Output the (X, Y) coordinate of the center of the cell containing the given text.  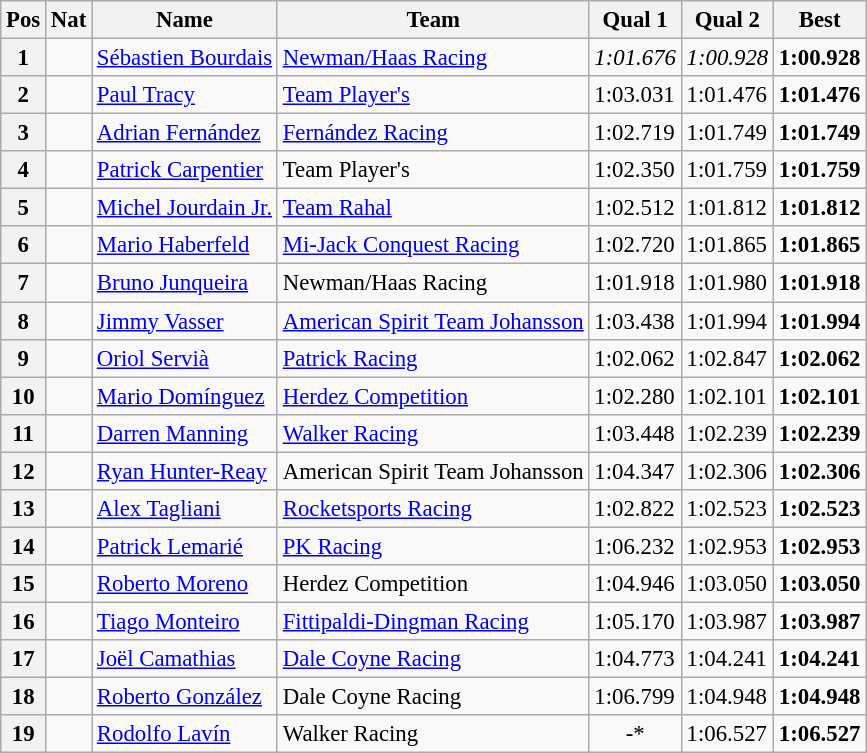
4 (24, 170)
1:03.031 (635, 95)
10 (24, 396)
Bruno Junqueira (185, 283)
1:02.720 (635, 245)
1:06.799 (635, 697)
15 (24, 584)
19 (24, 734)
1:02.822 (635, 509)
Rocketsports Racing (433, 509)
-* (635, 734)
Qual 2 (727, 20)
13 (24, 509)
Patrick Carpentier (185, 170)
1:02.350 (635, 170)
1:02.847 (727, 358)
Ryan Hunter-Reay (185, 471)
2 (24, 95)
Pos (24, 20)
6 (24, 245)
Best (820, 20)
Team (433, 20)
1:05.170 (635, 621)
Alex Tagliani (185, 509)
5 (24, 208)
Oriol Servià (185, 358)
Sébastien Bourdais (185, 58)
7 (24, 283)
Fernández Racing (433, 133)
Roberto Moreno (185, 584)
Michel Jourdain Jr. (185, 208)
Mario Domínguez (185, 396)
1:02.719 (635, 133)
1 (24, 58)
Mario Haberfeld (185, 245)
Patrick Racing (433, 358)
Rodolfo Lavín (185, 734)
Jimmy Vasser (185, 321)
1:03.448 (635, 433)
1:04.946 (635, 584)
17 (24, 659)
1:01.980 (727, 283)
9 (24, 358)
Fittipaldi-Dingman Racing (433, 621)
8 (24, 321)
Qual 1 (635, 20)
3 (24, 133)
Roberto González (185, 697)
Adrian Fernández (185, 133)
1:02.512 (635, 208)
Darren Manning (185, 433)
14 (24, 546)
Team Rahal (433, 208)
1:04.347 (635, 471)
16 (24, 621)
1:03.438 (635, 321)
1:04.773 (635, 659)
Tiago Monteiro (185, 621)
Patrick Lemarié (185, 546)
18 (24, 697)
PK Racing (433, 546)
1:02.280 (635, 396)
Joël Camathias (185, 659)
1:01.676 (635, 58)
Name (185, 20)
12 (24, 471)
1:06.232 (635, 546)
Paul Tracy (185, 95)
Nat (69, 20)
11 (24, 433)
Mi-Jack Conquest Racing (433, 245)
